For the text-containing cell, return its midpoint in [x, y] coordinate format. 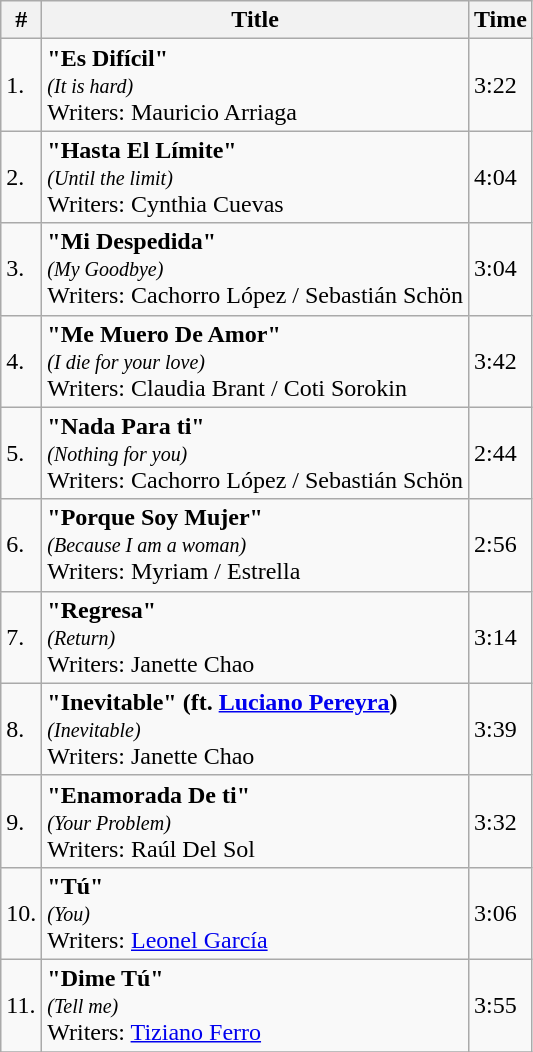
3:55 [500, 1005]
2:56 [500, 545]
9. [22, 821]
1. [22, 85]
"Hasta El Límite"(Until the limit) Writers: Cynthia Cuevas [256, 177]
6. [22, 545]
2:44 [500, 453]
"Nada Para ti"(Nothing for you) Writers: Cachorro López / Sebastián Schön [256, 453]
3:32 [500, 821]
"Tú" (You) Writers: Leonel García [256, 913]
"Es Difícil" (It is hard) Writers: Mauricio Arriaga [256, 85]
3:39 [500, 729]
"Dime Tú" (Tell me) Writers: Tiziano Ferro [256, 1005]
Time [500, 20]
4:04 [500, 177]
"Regresa"(Return) Writers: Janette Chao [256, 637]
"Me Muero De Amor"(I die for your love) Writers: Claudia Brant / Coti Sorokin [256, 361]
4. [22, 361]
# [22, 20]
3:04 [500, 269]
"Porque Soy Mujer"(Because I am a woman) Writers: Myriam / Estrella [256, 545]
"Inevitable" (ft. Luciano Pereyra)(Inevitable) Writers: Janette Chao [256, 729]
3:14 [500, 637]
11. [22, 1005]
3:06 [500, 913]
10. [22, 913]
3:42 [500, 361]
3:22 [500, 85]
"Enamorada De ti"(Your Problem) Writers: Raúl Del Sol [256, 821]
3. [22, 269]
Title [256, 20]
7. [22, 637]
8. [22, 729]
5. [22, 453]
"Mi Despedida"(My Goodbye) Writers: Cachorro López / Sebastián Schön [256, 269]
2. [22, 177]
